Determine the (X, Y) coordinate at the center of the cell enclosing the given text.  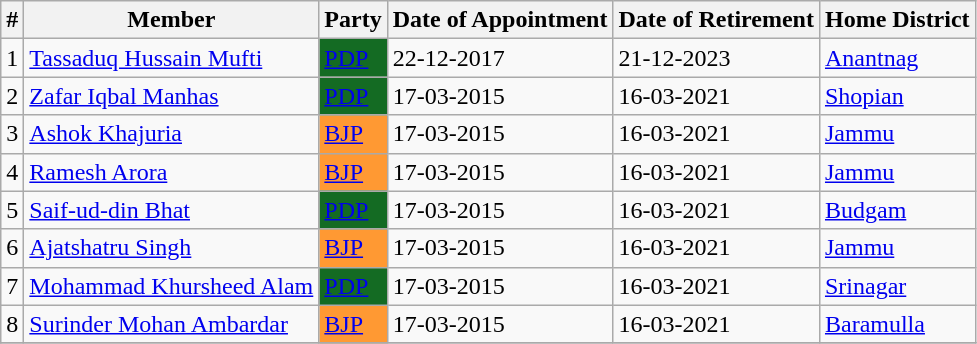
Date of Appointment (500, 20)
5 (12, 210)
Srinagar (897, 286)
Zafar Iqbal Manhas (172, 96)
7 (12, 286)
Tassaduq Hussain Mufti (172, 58)
Ashok Khajuria (172, 134)
8 (12, 324)
Surinder Mohan Ambardar (172, 324)
1 (12, 58)
Date of Retirement (716, 20)
Saif-ud-din Bhat (172, 210)
Mohammad Khursheed Alam (172, 286)
Party (353, 20)
Baramulla (897, 324)
Ramesh Arora (172, 172)
4 (12, 172)
Home District (897, 20)
Budgam (897, 210)
3 (12, 134)
2 (12, 96)
Ajatshatru Singh (172, 248)
6 (12, 248)
Member (172, 20)
22-12-2017 (500, 58)
Anantnag (897, 58)
21-12-2023 (716, 58)
# (12, 20)
Shopian (897, 96)
